Output the [x, y] coordinate of the center of the cell containing the given text.  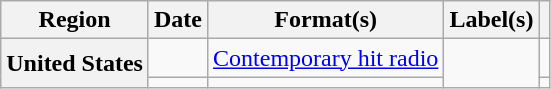
Date [178, 20]
Contemporary hit radio [326, 58]
Region [75, 20]
United States [75, 64]
Format(s) [326, 20]
Label(s) [492, 20]
